Extract the (x, y) coordinate from the center of the cell holding the provided text.  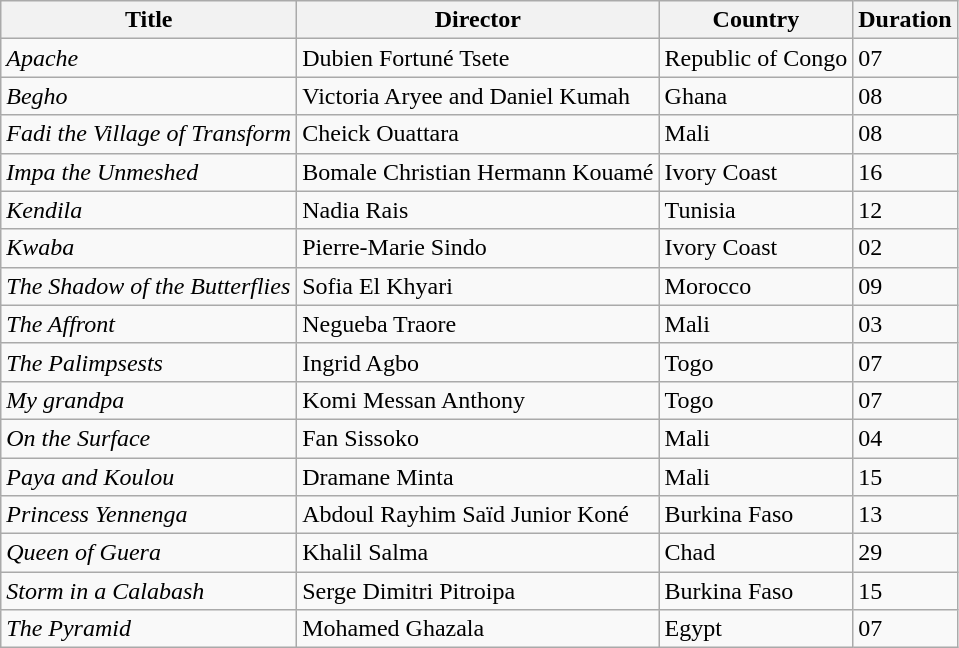
Storm in a Calabash (149, 591)
09 (905, 286)
Ghana (756, 96)
Kendila (149, 210)
Morocco (756, 286)
Apache (149, 58)
The Shadow of the Butterflies (149, 286)
29 (905, 553)
Victoria Aryee and Daniel Kumah (478, 96)
12 (905, 210)
The Palimpsests (149, 362)
My grandpa (149, 400)
Country (756, 20)
Queen of Guera (149, 553)
Ingrid Agbo (478, 362)
The Pyramid (149, 629)
Princess Yennenga (149, 515)
Title (149, 20)
Bomale Christian Hermann Kouamé (478, 172)
16 (905, 172)
Serge Dimitri Pitroipa (478, 591)
Komi Messan Anthony (478, 400)
04 (905, 438)
Kwaba (149, 248)
Sofia El Khyari (478, 286)
Mohamed Ghazala (478, 629)
Pierre-Marie Sindo (478, 248)
Nadia Rais (478, 210)
Director (478, 20)
Egypt (756, 629)
02 (905, 248)
03 (905, 324)
Impa the Unmeshed (149, 172)
Dubien Fortuné Tsete (478, 58)
Khalil Salma (478, 553)
Fan Sissoko (478, 438)
The Affront (149, 324)
Paya and Koulou (149, 477)
Tunisia (756, 210)
Chad (756, 553)
13 (905, 515)
Negueba Traore (478, 324)
Republic of Congo (756, 58)
Fadi the Village of Transform (149, 134)
On the Surface (149, 438)
Abdoul Rayhim Saïd Junior Koné (478, 515)
Begho (149, 96)
Duration (905, 20)
Dramane Minta (478, 477)
Cheick Ouattara (478, 134)
